Detect which cell encompasses the target text, then output its [x, y] center coordinate. 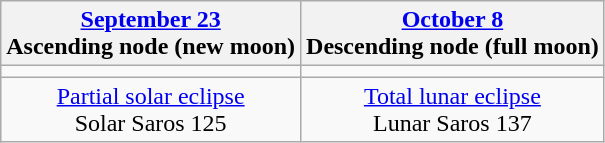
Total lunar eclipseLunar Saros 137 [453, 110]
October 8Descending node (full moon) [453, 34]
September 23Ascending node (new moon) [151, 34]
Partial solar eclipseSolar Saros 125 [151, 110]
